For the text-containing cell, return its midpoint in (X, Y) coordinate format. 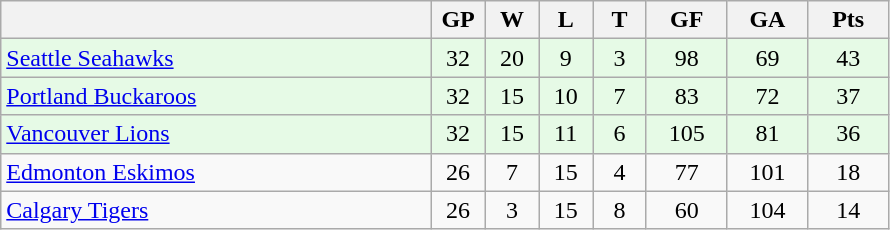
GA (768, 20)
69 (768, 58)
98 (686, 58)
6 (620, 134)
Seattle Seahawks (216, 58)
18 (848, 172)
Pts (848, 20)
72 (768, 96)
Vancouver Lions (216, 134)
105 (686, 134)
83 (686, 96)
60 (686, 210)
9 (566, 58)
Portland Buckaroos (216, 96)
37 (848, 96)
T (620, 20)
Edmonton Eskimos (216, 172)
104 (768, 210)
11 (566, 134)
GF (686, 20)
L (566, 20)
77 (686, 172)
10 (566, 96)
36 (848, 134)
8 (620, 210)
43 (848, 58)
101 (768, 172)
Calgary Tigers (216, 210)
W (512, 20)
14 (848, 210)
GP (458, 20)
20 (512, 58)
81 (768, 134)
4 (620, 172)
